Detect which cell encompasses the target text, then output its [x, y] center coordinate. 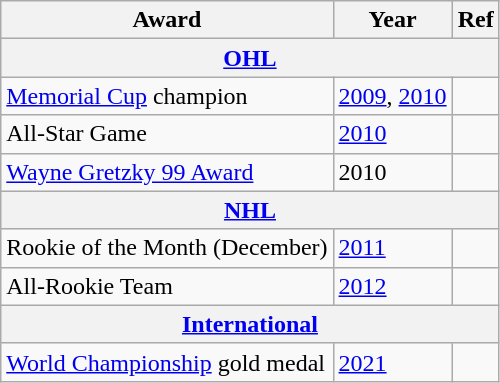
2012 [392, 286]
All-Star Game [167, 134]
Year [392, 20]
2011 [392, 248]
2009, 2010 [392, 96]
World Championship gold medal [167, 362]
2021 [392, 362]
Award [167, 20]
NHL [250, 210]
International [250, 324]
All-Rookie Team [167, 286]
Wayne Gretzky 99 Award [167, 172]
OHL [250, 58]
Memorial Cup champion [167, 96]
Ref [476, 20]
Rookie of the Month (December) [167, 248]
